Output the [x, y] coordinate of the center of the cell containing the given text.  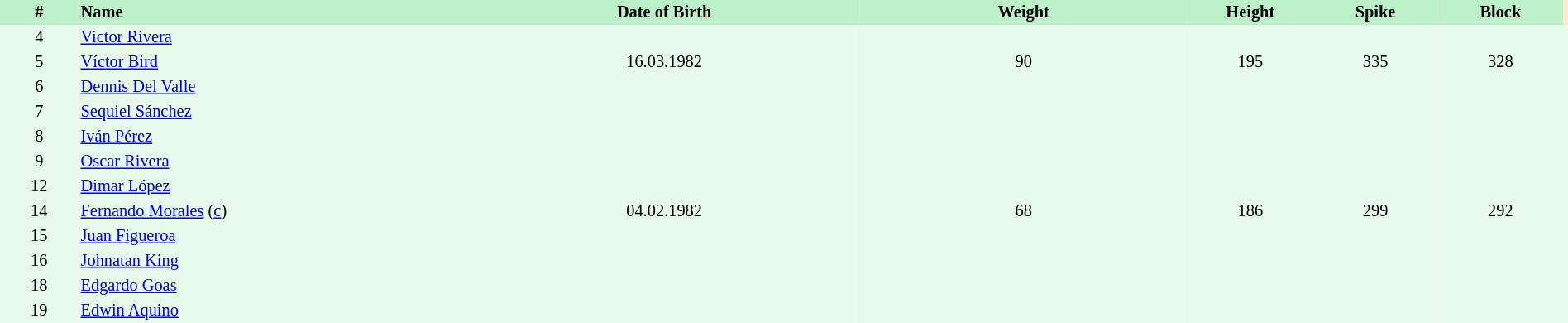
Dennis Del Valle [273, 87]
5 [39, 62]
04.02.1982 [664, 211]
68 [1024, 211]
12 [39, 186]
Dimar López [273, 186]
Weight [1024, 12]
16 [39, 261]
Edwin Aquino [273, 311]
4 [39, 37]
335 [1374, 62]
186 [1250, 211]
328 [1500, 62]
16.03.1982 [664, 62]
Spike [1374, 12]
292 [1500, 211]
Sequiel Sánchez [273, 112]
Height [1250, 12]
18 [39, 286]
Fernando Morales (c) [273, 211]
Edgardo Goas [273, 286]
15 [39, 236]
Juan Figueroa [273, 236]
14 [39, 211]
9 [39, 161]
19 [39, 311]
Victor Rivera [273, 37]
Name [273, 12]
Iván Pérez [273, 137]
195 [1250, 62]
Block [1500, 12]
299 [1374, 211]
Johnatan King [273, 261]
# [39, 12]
6 [39, 87]
Date of Birth [664, 12]
7 [39, 112]
Víctor Bird [273, 62]
90 [1024, 62]
Oscar Rivera [273, 161]
8 [39, 137]
